Detect which cell encompasses the target text, then output its (x, y) center coordinate. 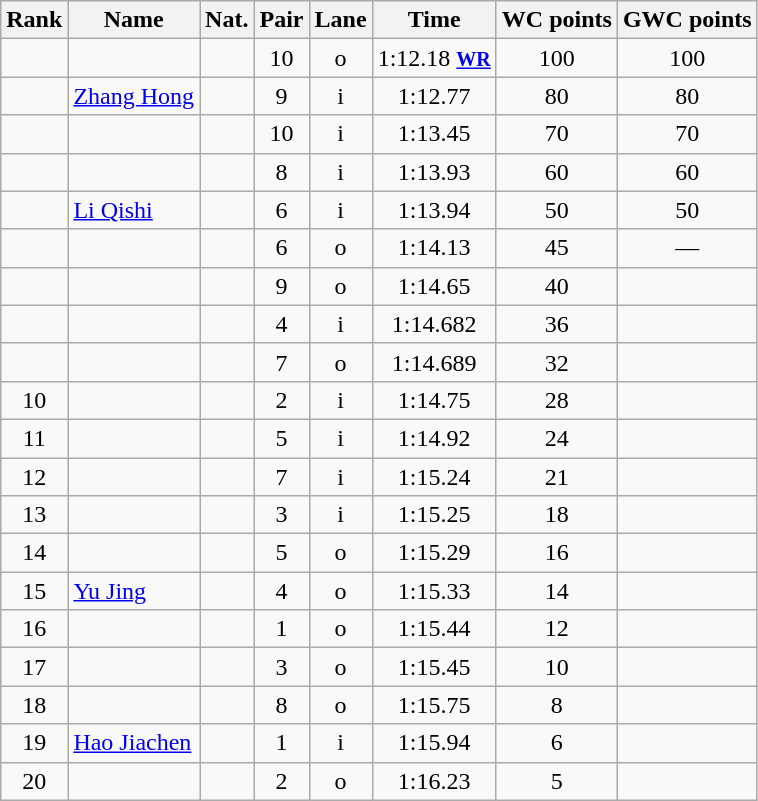
15 (34, 591)
— (687, 248)
1:14.92 (434, 438)
1:15.24 (434, 477)
WC points (556, 20)
17 (34, 667)
Time (434, 20)
1:15.29 (434, 553)
Rank (34, 20)
1:15.75 (434, 705)
20 (34, 781)
36 (556, 324)
Name (134, 20)
Li Qishi (134, 210)
1:15.44 (434, 629)
11 (34, 438)
1:16.23 (434, 781)
1:12.18 WR (434, 58)
28 (556, 400)
Hao Jiachen (134, 743)
Nat. (227, 20)
Zhang Hong (134, 96)
32 (556, 362)
1:15.94 (434, 743)
1:12.77 (434, 96)
1:14.689 (434, 362)
45 (556, 248)
40 (556, 286)
1:15.25 (434, 515)
Lane (340, 20)
1:13.93 (434, 172)
1:14.75 (434, 400)
1:14.65 (434, 286)
13 (34, 515)
21 (556, 477)
1:13.45 (434, 134)
GWC points (687, 20)
24 (556, 438)
1:13.94 (434, 210)
1:14.13 (434, 248)
Pair (282, 20)
19 (34, 743)
Yu Jing (134, 591)
1:15.45 (434, 667)
1:15.33 (434, 591)
1:14.682 (434, 324)
